Search for the cell housing the specified text and yield its (X, Y) center coordinate. 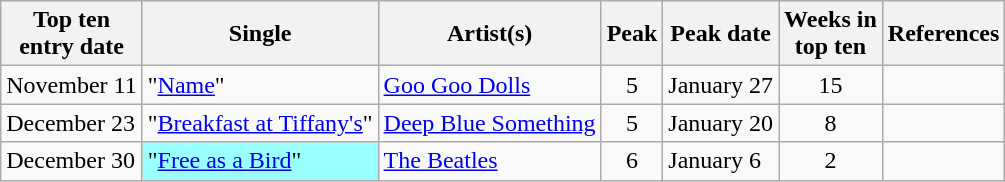
15 (831, 85)
"Breakfast at Tiffany's" (260, 123)
"Name" (260, 85)
Weeks intop ten (831, 34)
December 30 (72, 161)
Artist(s) (490, 34)
Peak date (721, 34)
2 (831, 161)
January 20 (721, 123)
November 11 (72, 85)
Goo Goo Dolls (490, 85)
Deep Blue Something (490, 123)
January 6 (721, 161)
Top tenentry date (72, 34)
December 23 (72, 123)
Peak (632, 34)
Single (260, 34)
6 (632, 161)
"Free as a Bird" (260, 161)
8 (831, 123)
References (944, 34)
January 27 (721, 85)
The Beatles (490, 161)
